Pinpoint the cell where the given text exists, returning its [x, y] midpoint coordinate. 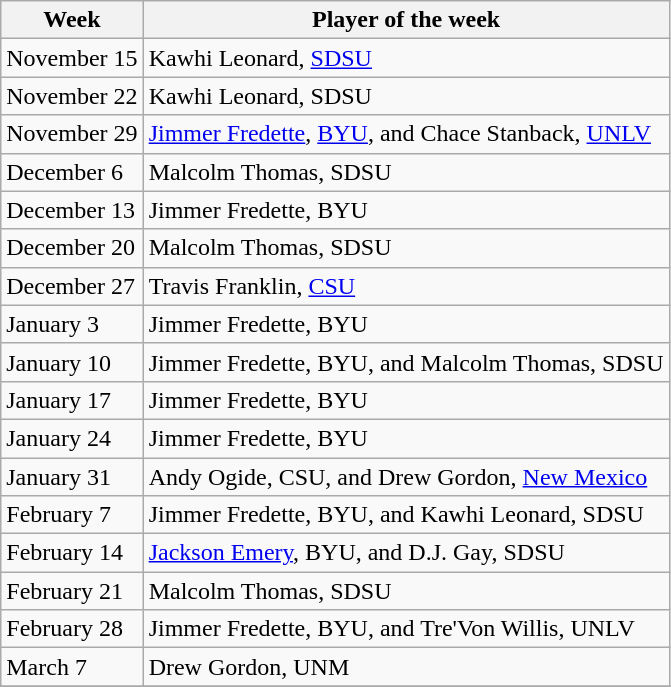
December 6 [72, 172]
Jimmer Fredette, BYU, and Malcolm Thomas, SDSU [406, 362]
Jimmer Fredette, BYU, and Chace Stanback, UNLV [406, 134]
Andy Ogide, CSU, and Drew Gordon, New Mexico [406, 477]
March 7 [72, 667]
December 20 [72, 248]
February 14 [72, 553]
December 13 [72, 210]
January 17 [72, 400]
February 28 [72, 629]
January 31 [72, 477]
December 27 [72, 286]
February 7 [72, 515]
Jackson Emery, BYU, and D.J. Gay, SDSU [406, 553]
January 24 [72, 438]
November 15 [72, 58]
January 3 [72, 324]
Player of the week [406, 20]
January 10 [72, 362]
November 29 [72, 134]
November 22 [72, 96]
Jimmer Fredette, BYU, and Kawhi Leonard, SDSU [406, 515]
February 21 [72, 591]
Travis Franklin, CSU [406, 286]
Drew Gordon, UNM [406, 667]
Week [72, 20]
Jimmer Fredette, BYU, and Tre'Von Willis, UNLV [406, 629]
